For the text-containing cell, return its midpoint in (x, y) coordinate format. 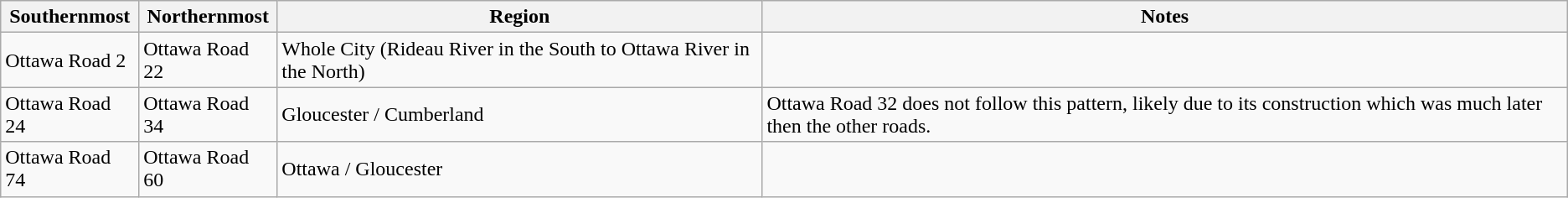
Gloucester / Cumberland (519, 114)
Ottawa Road 74 (70, 169)
Ottawa Road 22 (208, 60)
Ottawa Road 2 (70, 60)
Ottawa Road 24 (70, 114)
Notes (1164, 17)
Whole City (Rideau River in the South to Ottawa River in the North) (519, 60)
Region (519, 17)
Ottawa / Gloucester (519, 169)
Southernmost (70, 17)
Ottawa Road 60 (208, 169)
Northernmost (208, 17)
Ottawa Road 32 does not follow this pattern, likely due to its construction which was much later then the other roads. (1164, 114)
Ottawa Road 34 (208, 114)
